Determine the [X, Y] coordinate at the center of the cell enclosing the given text.  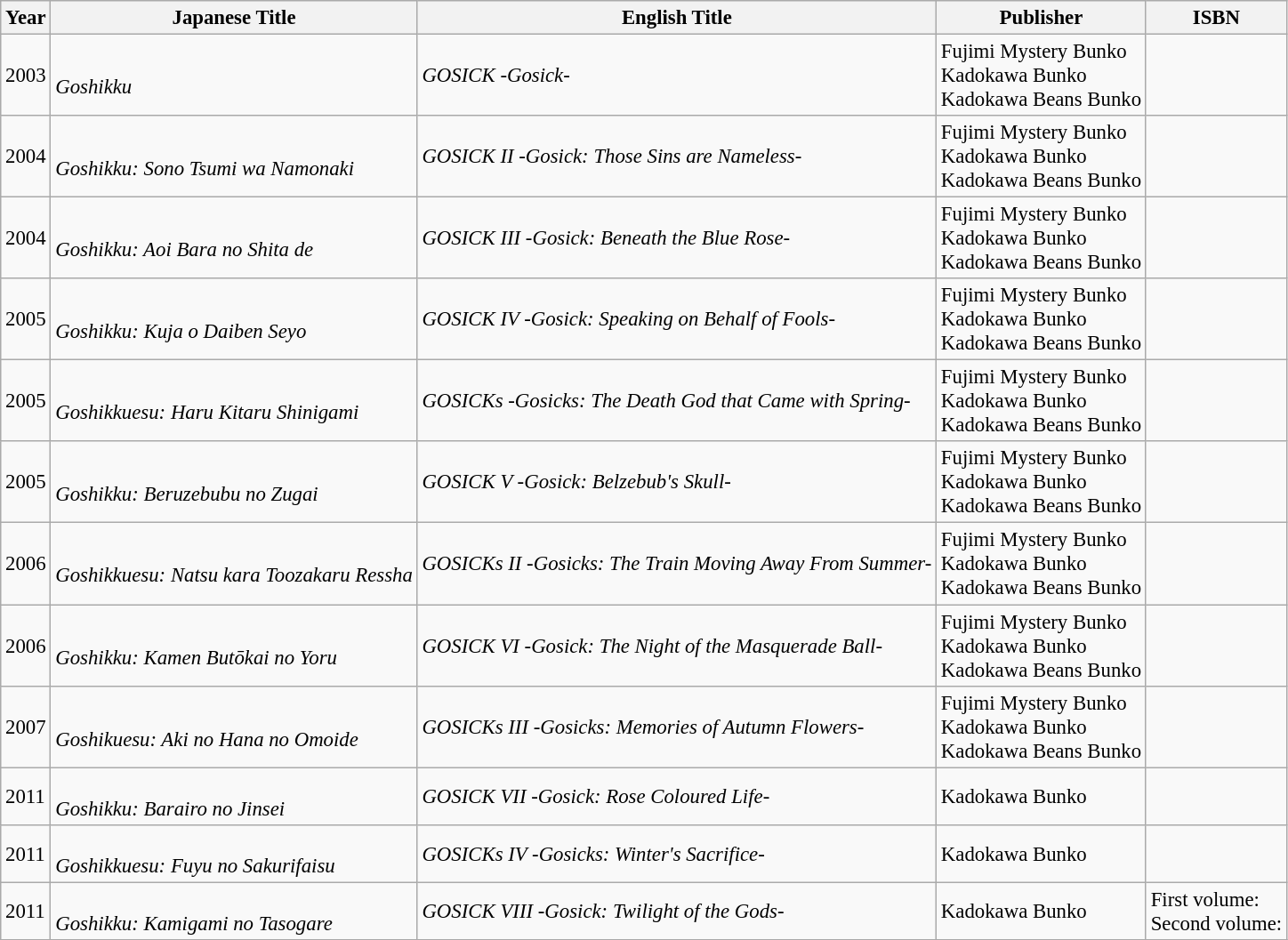
2007 [26, 727]
2003 [26, 76]
GOSICKs II -Gosicks: The Train Moving Away From Summer- [676, 564]
GOSICK -Gosick- [676, 76]
Goshikku: Aoi Bara no Shita de [234, 238]
ISBN [1216, 18]
GOSICK VII -Gosick: Rose Coloured Life- [676, 797]
English Title [676, 18]
GOSICK IV -Gosick: Speaking on Behalf of Fools- [676, 319]
Goshikku [234, 76]
Publisher [1042, 18]
GOSICKs -Gosicks: The Death God that Came with Spring- [676, 401]
First volume: Second volume: [1216, 911]
Goshikkuesu: Fuyu no Sakurifaisu [234, 854]
GOSICK V -Gosick: Belzebub's Skull- [676, 482]
Goshikku: Kamigami no Tasogare [234, 911]
Goshikkuesu: Natsu kara Toozakaru Ressha [234, 564]
Year [26, 18]
Goshikku: Kamen Butōkai no Yoru [234, 646]
GOSICKs III -Gosicks: Memories of Autumn Flowers- [676, 727]
GOSICK VI -Gosick: The Night of the Masquerade Ball- [676, 646]
GOSICKs IV -Gosicks: Winter's Sacrifice- [676, 854]
Goshikku: Beruzebubu no Zugai [234, 482]
Goshikku: Kuja o Daiben Seyo [234, 319]
GOSICK II -Gosick: Those Sins are Nameless- [676, 157]
GOSICK VIII -Gosick: Twilight of the Gods- [676, 911]
GOSICK III -Gosick: Beneath the Blue Rose- [676, 238]
Goshikku: Sono Tsumi wa Namonaki [234, 157]
Goshikuesu: Aki no Hana no Omoide [234, 727]
Japanese Title [234, 18]
Goshikku: Barairo no Jinsei [234, 797]
Goshikkuesu: Haru Kitaru Shinigami [234, 401]
